Scan for the cell matching the given text and deliver its [X, Y] coordinate at center. 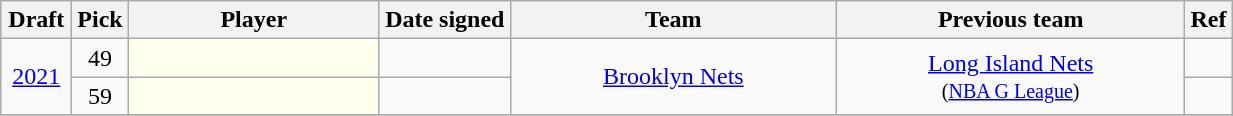
Pick [100, 20]
Date signed [444, 20]
59 [100, 96]
2021 [36, 77]
Long Island Nets(NBA G League) [1010, 77]
Team [673, 20]
Draft [36, 20]
49 [100, 58]
Player [254, 20]
Ref [1208, 20]
Brooklyn Nets [673, 77]
Previous team [1010, 20]
